Return the (x, y) coordinate for the center point of the cell that contains the specified text.  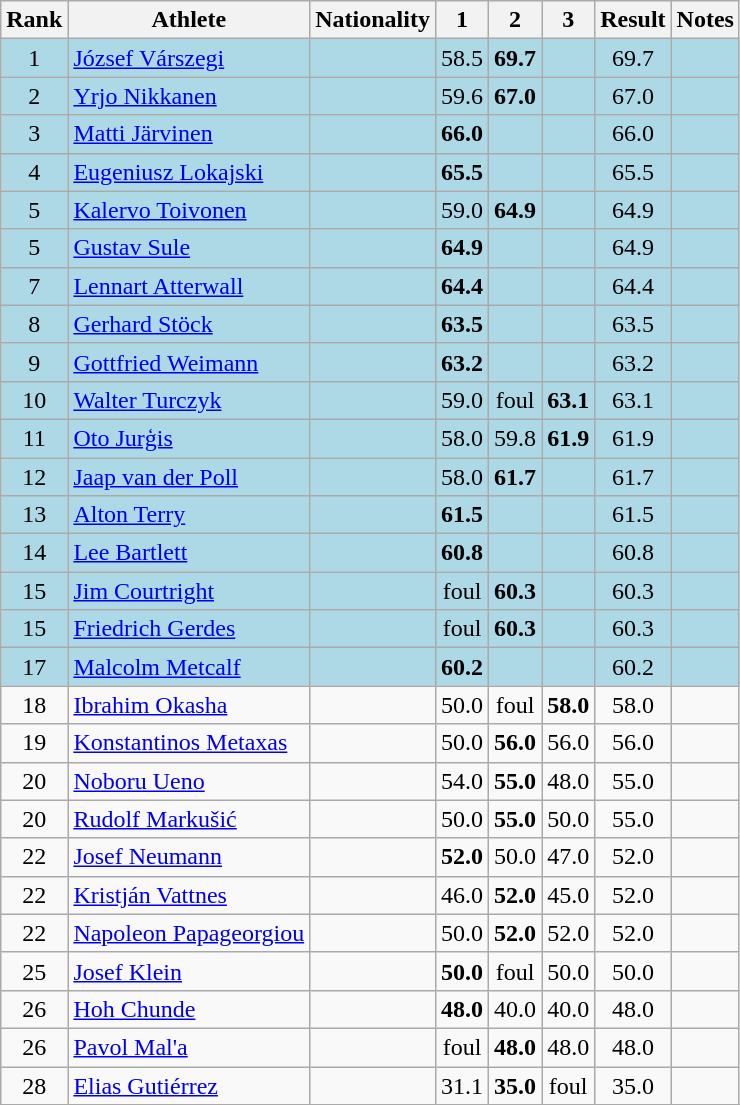
11 (34, 438)
Josef Neumann (189, 857)
Gerhard Stöck (189, 324)
Jim Courtright (189, 591)
14 (34, 553)
Malcolm Metcalf (189, 667)
Athlete (189, 20)
46.0 (462, 895)
Kristján Vattnes (189, 895)
Napoleon Papageorgiou (189, 933)
Eugeniusz Lokajski (189, 172)
31.1 (462, 1085)
Lee Bartlett (189, 553)
28 (34, 1085)
Kalervo Toivonen (189, 210)
József Várszegi (189, 58)
Result (633, 20)
8 (34, 324)
Gottfried Weimann (189, 362)
Noboru Ueno (189, 781)
17 (34, 667)
4 (34, 172)
59.6 (462, 96)
Konstantinos Metaxas (189, 743)
45.0 (568, 895)
Friedrich Gerdes (189, 629)
47.0 (568, 857)
9 (34, 362)
Lennart Atterwall (189, 286)
Gustav Sule (189, 248)
25 (34, 971)
19 (34, 743)
13 (34, 515)
Pavol Mal'a (189, 1047)
Nationality (373, 20)
18 (34, 705)
Hoh Chunde (189, 1009)
Notes (705, 20)
Elias Gutiérrez (189, 1085)
54.0 (462, 781)
Walter Turczyk (189, 400)
Alton Terry (189, 515)
12 (34, 477)
58.5 (462, 58)
Josef Klein (189, 971)
10 (34, 400)
Yrjo Nikkanen (189, 96)
59.8 (516, 438)
Rank (34, 20)
Oto Jurģis (189, 438)
7 (34, 286)
Rudolf Markušić (189, 819)
Matti Järvinen (189, 134)
Ibrahim Okasha (189, 705)
Jaap van der Poll (189, 477)
